Locate the cell with the specified text and output its [x, y] center coordinate. 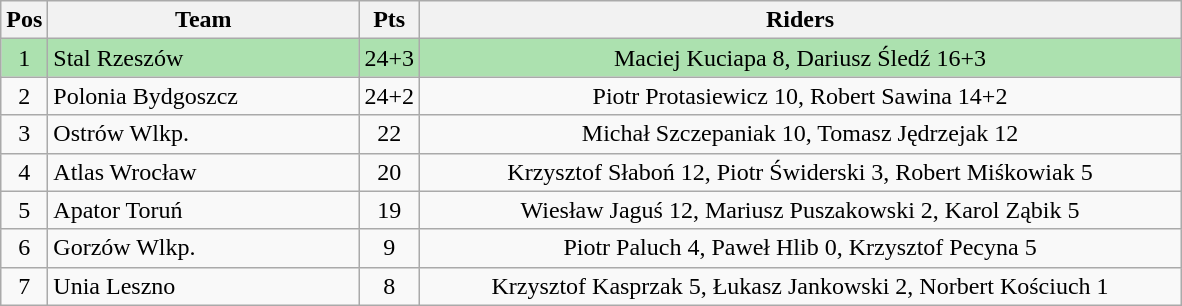
3 [24, 134]
Pts [390, 20]
6 [24, 248]
Apator Toruń [204, 210]
1 [24, 58]
Polonia Bydgoszcz [204, 96]
7 [24, 286]
Maciej Kuciapa 8, Dariusz Śledź 16+3 [800, 58]
Team [204, 20]
24+2 [390, 96]
8 [390, 286]
Michał Szczepaniak 10, Tomasz Jędrzejak 12 [800, 134]
2 [24, 96]
Pos [24, 20]
Stal Rzeszów [204, 58]
22 [390, 134]
4 [24, 172]
Atlas Wrocław [204, 172]
5 [24, 210]
Ostrów Wlkp. [204, 134]
24+3 [390, 58]
20 [390, 172]
Unia Leszno [204, 286]
Piotr Paluch 4, Paweł Hlib 0, Krzysztof Pecyna 5 [800, 248]
Riders [800, 20]
Gorzów Wlkp. [204, 248]
19 [390, 210]
9 [390, 248]
Piotr Protasiewicz 10, Robert Sawina 14+2 [800, 96]
Krzysztof Kasprzak 5, Łukasz Jankowski 2, Norbert Kościuch 1 [800, 286]
Krzysztof Słaboń 12, Piotr Świderski 3, Robert Miśkowiak 5 [800, 172]
Wiesław Jaguś 12, Mariusz Puszakowski 2, Karol Ząbik 5 [800, 210]
